Identify which cell holds the provided text, then report its [X, Y] central coordinate. 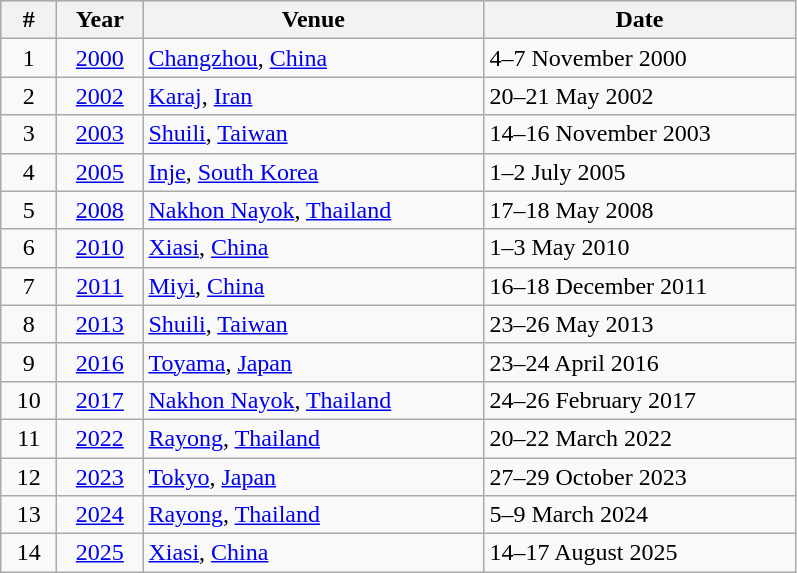
Karaj, Iran [314, 96]
Year [100, 20]
2005 [100, 172]
8 [29, 324]
Changzhou, China [314, 58]
2022 [100, 438]
2013 [100, 324]
23–24 April 2016 [640, 362]
4–7 November 2000 [640, 58]
14–16 November 2003 [640, 134]
Toyama, Japan [314, 362]
2011 [100, 286]
20–21 May 2002 [640, 96]
2024 [100, 515]
2010 [100, 248]
5 [29, 210]
23–26 May 2013 [640, 324]
2003 [100, 134]
2023 [100, 477]
Tokyo, Japan [314, 477]
2 [29, 96]
11 [29, 438]
2017 [100, 400]
Date [640, 20]
2025 [100, 553]
2000 [100, 58]
7 [29, 286]
2008 [100, 210]
Inje, South Korea [314, 172]
27–29 October 2023 [640, 477]
17–18 May 2008 [640, 210]
14 [29, 553]
1–3 May 2010 [640, 248]
2016 [100, 362]
4 [29, 172]
2002 [100, 96]
20–22 March 2022 [640, 438]
14–17 August 2025 [640, 553]
Venue [314, 20]
3 [29, 134]
6 [29, 248]
# [29, 20]
16–18 December 2011 [640, 286]
24–26 February 2017 [640, 400]
1 [29, 58]
10 [29, 400]
5–9 March 2024 [640, 515]
9 [29, 362]
1–2 July 2005 [640, 172]
12 [29, 477]
Miyi, China [314, 286]
13 [29, 515]
